Find where the given text appears and provide that cell's center as [x, y] coordinate. 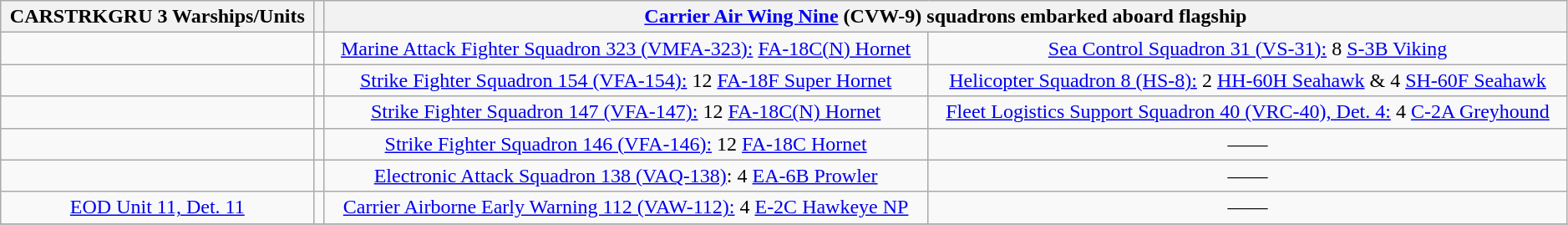
Helicopter Squadron 8 (HS-8): 2 HH-60H Seahawk & 4 SH-60F Seahawk [1248, 80]
Fleet Logistics Support Squadron 40 (VRC-40), Det. 4: 4 C-2A Greyhound [1248, 112]
Carrier Airborne Early Warning 112 (VAW-112): 4 E-2C Hawkeye NP [625, 207]
Strike Fighter Squadron 147 (VFA-147): 12 FA-18C(N) Hornet [625, 112]
Carrier Air Wing Nine (CVW-9) squadrons embarked aboard flagship [946, 17]
Sea Control Squadron 31 (VS-31): 8 S-3B Viking [1248, 49]
Strike Fighter Squadron 146 (VFA-146): 12 FA-18C Hornet [625, 144]
Strike Fighter Squadron 154 (VFA-154): 12 FA-18F Super Hornet [625, 80]
Marine Attack Fighter Squadron 323 (VMFA-323): FA-18C(N) Hornet [625, 49]
EOD Unit 11, Det. 11 [157, 207]
Electronic Attack Squadron 138 (VAQ-138): 4 EA-6B Prowler [625, 176]
CARSTRKGRU 3 Warships/Units [157, 17]
